Return [X, Y] of the center of cell containing provided text 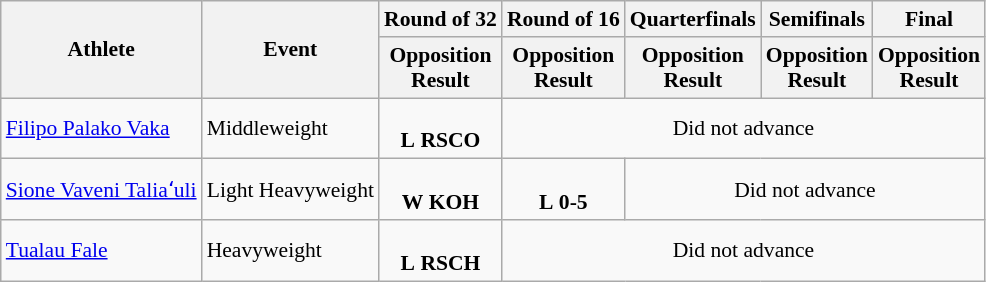
L RSCH [440, 250]
Sione Vaveni Taliaʻuli [102, 190]
L 0-5 [564, 190]
Middleweight [290, 128]
Heavyweight [290, 250]
Tualau Fale [102, 250]
W KOH [440, 190]
Round of 32 [440, 19]
Semifinals [817, 19]
Final [929, 19]
Filipo Palako Vaka [102, 128]
Event [290, 50]
Athlete [102, 50]
Quarterfinals [693, 19]
L RSCO [440, 128]
Round of 16 [564, 19]
Light Heavyweight [290, 190]
